Provide the [X, Y] coordinate of the cell's center where the given text is located.  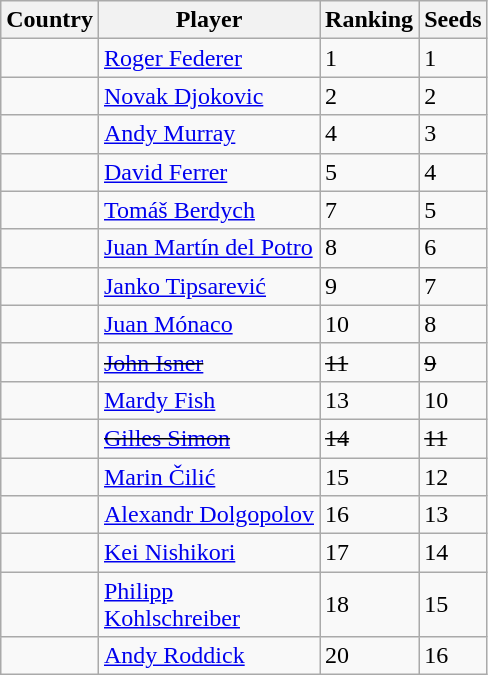
Philipp Kohlschreiber [208, 604]
Ranking [370, 20]
20 [370, 656]
12 [453, 477]
Kei Nishikori [208, 553]
Mardy Fish [208, 400]
Country [50, 20]
Novak Djokovic [208, 96]
Alexandr Dolgopolov [208, 515]
Juan Martín del Potro [208, 248]
Gilles Simon [208, 438]
18 [370, 604]
John Isner [208, 362]
Andy Murray [208, 134]
Juan Mónaco [208, 324]
Tomáš Berdych [208, 210]
Seeds [453, 20]
Roger Federer [208, 58]
David Ferrer [208, 172]
3 [453, 134]
Janko Tipsarević [208, 286]
Player [208, 20]
6 [453, 248]
Marin Čilić [208, 477]
17 [370, 553]
Andy Roddick [208, 656]
